For the text-containing cell, return its midpoint in (x, y) coordinate format. 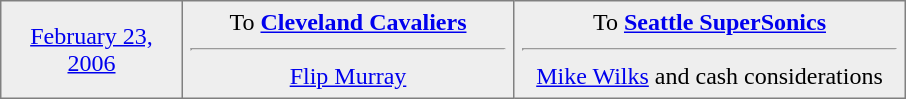
To Cleveland Cavaliers Flip Murray (348, 50)
February 23, 2006 (92, 50)
To Seattle SuperSonics Mike Wilks and cash considerations (710, 50)
